Find where the given text appears and provide that cell's center as [x, y] coordinate. 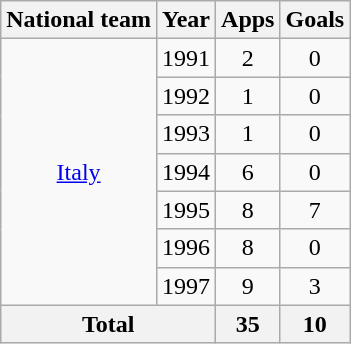
1996 [186, 248]
Goals [315, 20]
1994 [186, 172]
9 [248, 286]
1991 [186, 58]
Italy [79, 172]
Year [186, 20]
National team [79, 20]
1995 [186, 210]
7 [315, 210]
1993 [186, 134]
1997 [186, 286]
1992 [186, 96]
Total [108, 324]
6 [248, 172]
3 [315, 286]
10 [315, 324]
2 [248, 58]
Apps [248, 20]
35 [248, 324]
